Output the (x, y) coordinate of the center of the cell containing the given text.  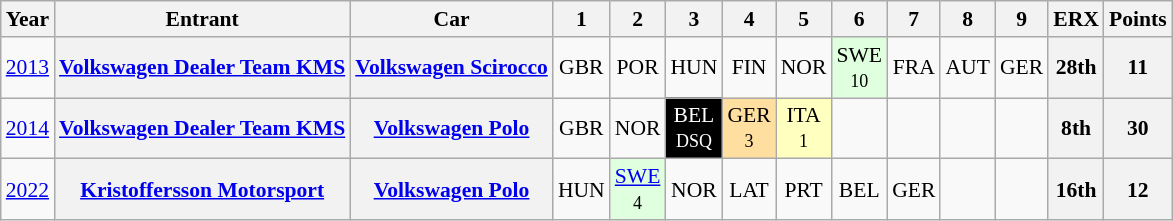
2022 (28, 190)
8th (1076, 128)
ITA1 (804, 128)
2013 (28, 68)
BEL (859, 190)
FRA (914, 68)
AUT (967, 68)
Entrant (202, 19)
11 (1138, 68)
FIN (748, 68)
9 (1022, 19)
16th (1076, 190)
GER3 (748, 128)
7 (914, 19)
2014 (28, 128)
Kristoffersson Motorsport (202, 190)
12 (1138, 190)
SWE10 (859, 68)
POR (638, 68)
3 (694, 19)
Car (452, 19)
8 (967, 19)
5 (804, 19)
Volkswagen Scirocco (452, 68)
30 (1138, 128)
1 (582, 19)
SWE4 (638, 190)
Points (1138, 19)
2 (638, 19)
28th (1076, 68)
LAT (748, 190)
ERX (1076, 19)
PRT (804, 190)
4 (748, 19)
Year (28, 19)
6 (859, 19)
BELDSQ (694, 128)
